Provide the (x, y) coordinate of the cell's center where the given text is located.  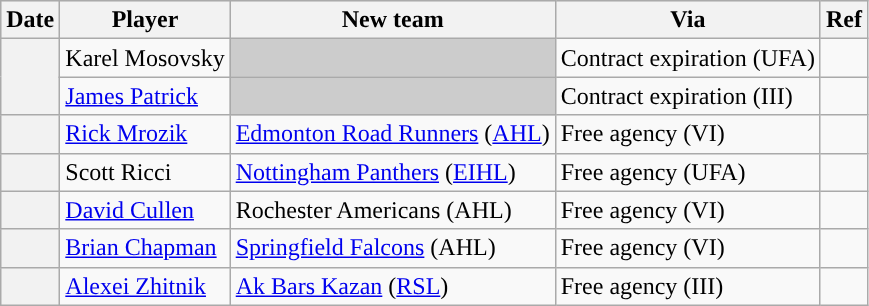
New team (392, 20)
Springfield Falcons (AHL) (392, 248)
Ak Bars Kazan (RSL) (392, 286)
Date (30, 20)
Free agency (UFA) (688, 172)
Ref (844, 20)
James Patrick (145, 96)
Via (688, 20)
Player (145, 20)
Edmonton Road Runners (AHL) (392, 134)
Free agency (III) (688, 286)
Brian Chapman (145, 248)
David Cullen (145, 210)
Karel Mosovsky (145, 58)
Rick Mrozik (145, 134)
Alexei Zhitnik (145, 286)
Rochester Americans (AHL) (392, 210)
Nottingham Panthers (EIHL) (392, 172)
Scott Ricci (145, 172)
Contract expiration (III) (688, 96)
Contract expiration (UFA) (688, 58)
